Return [x, y] of the center of cell containing provided text 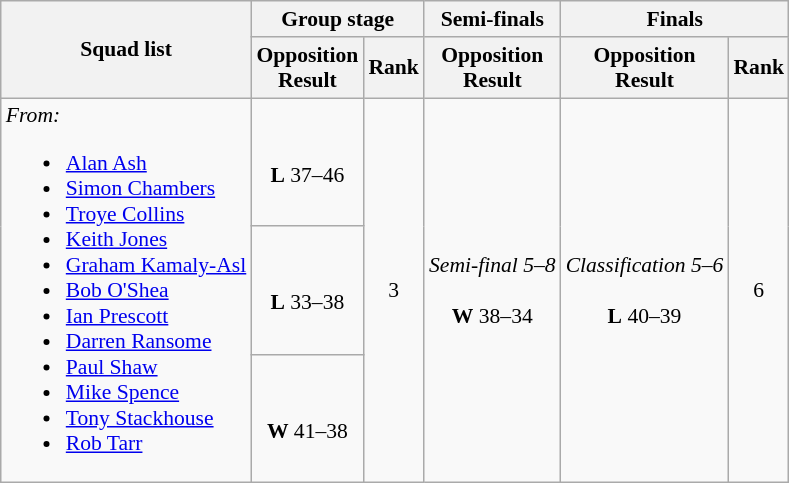
Group stage [338, 19]
L 33–38 [307, 290]
Finals [675, 19]
6 [758, 290]
L 37–46 [307, 162]
Semi-final 5–8W 38–34 [492, 290]
W 41–38 [307, 418]
3 [394, 290]
From:Alan AshSimon ChambersTroye CollinsKeith JonesGraham Kamaly-AslBob O'SheaIan PrescottDarren RansomePaul ShawMike SpenceTony StackhouseRob Tarr [126, 290]
Squad list [126, 50]
Semi-finals [492, 19]
Classification 5–6L 40–39 [645, 290]
